Scan for the cell matching the given text and deliver its (x, y) coordinate at center. 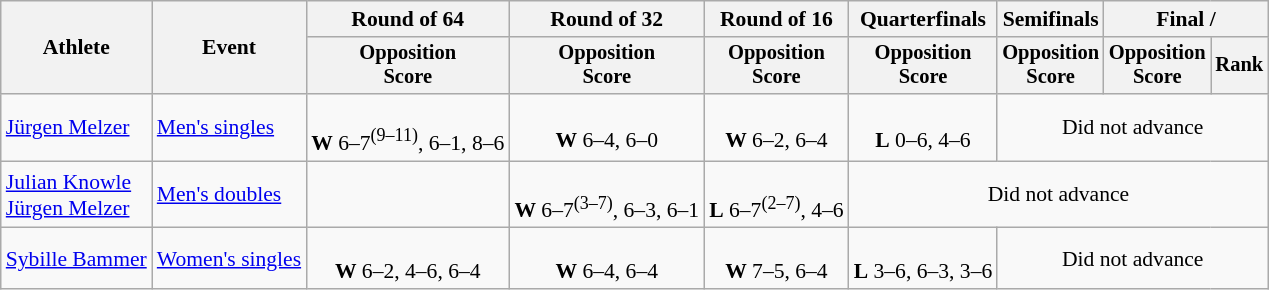
Rank (1239, 66)
Event (229, 48)
Sybille Bammer (76, 258)
Men's singles (229, 128)
Julian KnowleJürgen Melzer (76, 194)
W 6–7(3–7), 6–3, 6–1 (606, 194)
Final / (1186, 19)
Men's doubles (229, 194)
Round of 32 (606, 19)
W 6–2, 6–4 (776, 128)
Quarterfinals (924, 19)
Semifinals (1050, 19)
W 6–7(9–11), 6–1, 8–6 (408, 128)
W 6–4, 6–4 (606, 258)
Jürgen Melzer (76, 128)
Athlete (76, 48)
L 3–6, 6–3, 3–6 (924, 258)
Round of 16 (776, 19)
W 7–5, 6–4 (776, 258)
Round of 64 (408, 19)
Women's singles (229, 258)
L 0–6, 4–6 (924, 128)
W 6–4, 6–0 (606, 128)
L 6–7(2–7), 4–6 (776, 194)
W 6–2, 4–6, 6–4 (408, 258)
